Find where the given text appears and provide that cell's center as (x, y) coordinate. 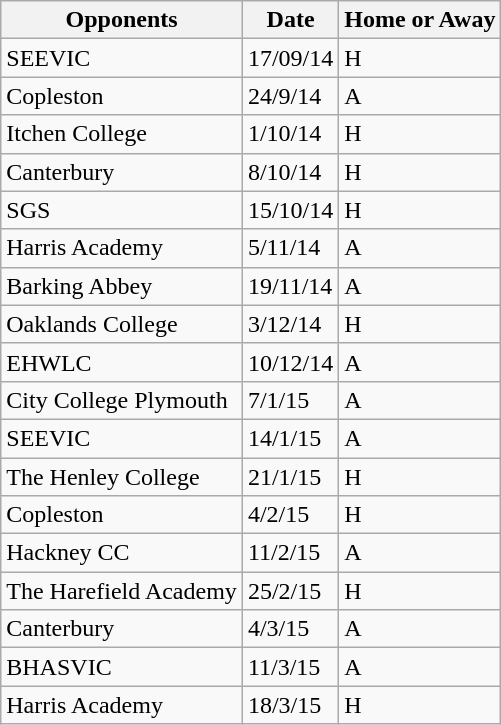
4/2/15 (290, 515)
3/12/14 (290, 324)
15/10/14 (290, 210)
5/11/14 (290, 248)
8/10/14 (290, 172)
4/3/15 (290, 629)
Home or Away (420, 20)
1/10/14 (290, 134)
25/2/15 (290, 591)
Date (290, 20)
24/9/14 (290, 96)
14/1/15 (290, 438)
18/3/15 (290, 705)
SGS (122, 210)
21/1/15 (290, 477)
Itchen College (122, 134)
19/11/14 (290, 286)
11/2/15 (290, 553)
Hackney CC (122, 553)
7/1/15 (290, 400)
The Harefield Academy (122, 591)
BHASVIC (122, 667)
Barking Abbey (122, 286)
10/12/14 (290, 362)
EHWLC (122, 362)
17/09/14 (290, 58)
Oaklands College (122, 324)
The Henley College (122, 477)
11/3/15 (290, 667)
Opponents (122, 20)
City College Plymouth (122, 400)
